Provide the [X, Y] coordinate of the cell's center where the given text is located.  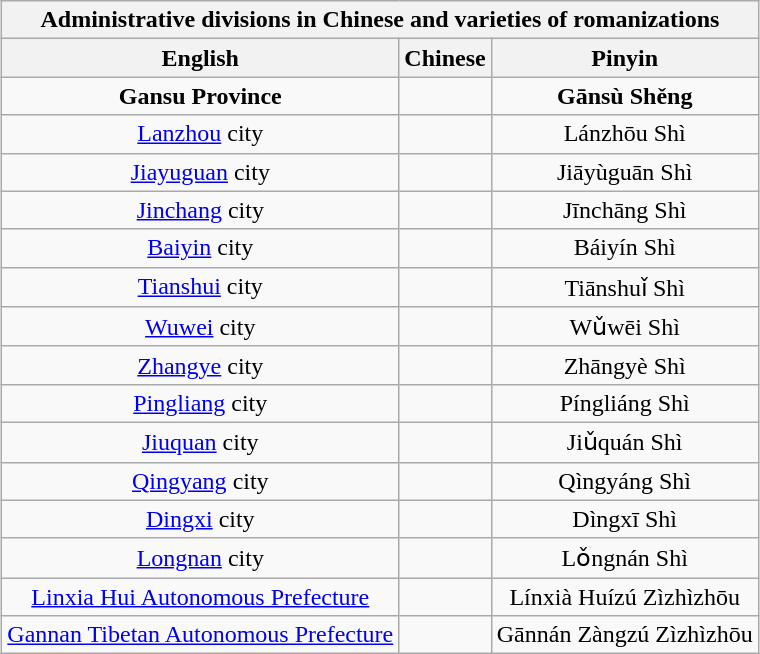
Wuwei city [200, 327]
Qìngyáng Shì [624, 481]
Chinese [445, 58]
Gānsù Shěng [624, 96]
Lǒngnán Shì [624, 558]
Administrative divisions in Chinese and varieties of romanizations [380, 20]
Dingxi city [200, 519]
Jiāyùguān Shì [624, 172]
Zhangye city [200, 365]
Tiānshuǐ Shì [624, 287]
Zhāngyè Shì [624, 365]
Jiuquan city [200, 442]
Dìngxī Shì [624, 519]
Gannan Tibetan Autonomous Prefecture [200, 635]
Línxià Huízú Zìzhìzhōu [624, 597]
Pingliang city [200, 403]
Wǔwēi Shì [624, 327]
Tianshui city [200, 287]
Jiǔquán Shì [624, 442]
Báiyín Shì [624, 248]
Linxia Hui Autonomous Prefecture [200, 597]
Lánzhōu Shì [624, 134]
Baiyin city [200, 248]
Píngliáng Shì [624, 403]
Jinchang city [200, 210]
Jīnchāng Shì [624, 210]
Pinyin [624, 58]
English [200, 58]
Jiayuguan city [200, 172]
Lanzhou city [200, 134]
Gansu Province [200, 96]
Longnan city [200, 558]
Gānnán Zàngzú Zìzhìzhōu [624, 635]
Qingyang city [200, 481]
